From the cell containing the given text, extract its center point as (x, y) coordinate. 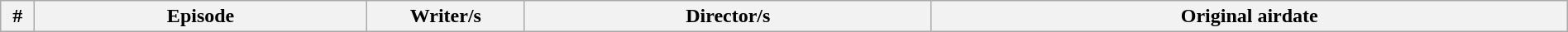
Director/s (728, 16)
Original airdate (1249, 16)
Writer/s (445, 16)
# (18, 16)
Episode (200, 16)
